Capture the cell that displays the provided text and extract its (X, Y) central coordinate. 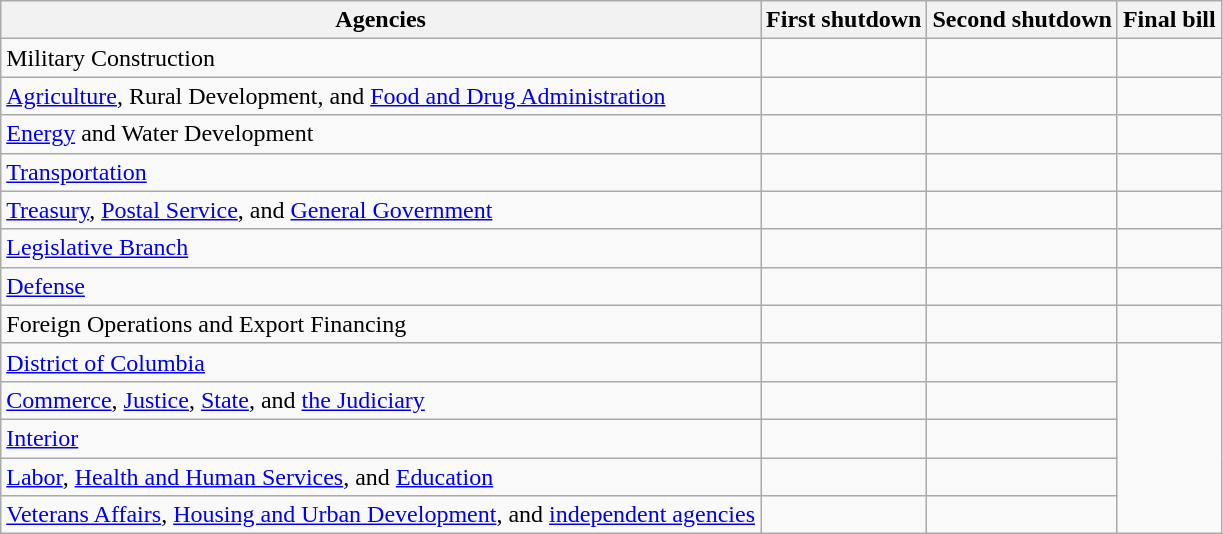
Treasury, Postal Service, and General Government (381, 210)
Veterans Affairs, Housing and Urban Development, and independent agencies (381, 515)
Interior (381, 438)
Defense (381, 286)
Final bill (1169, 20)
Agencies (381, 20)
Agriculture, Rural Development, and Food and Drug Administration (381, 96)
District of Columbia (381, 362)
Military Construction (381, 58)
Energy and Water Development (381, 134)
Transportation (381, 172)
Legislative Branch (381, 248)
Second shutdown (1022, 20)
Commerce, Justice, State, and the Judiciary (381, 400)
First shutdown (844, 20)
Labor, Health and Human Services, and Education (381, 477)
Foreign Operations and Export Financing (381, 324)
